Return the [x, y] coordinate for the center point of the cell that contains the specified text.  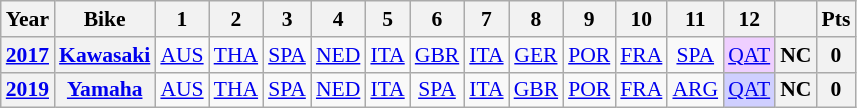
Bike [104, 19]
GER [536, 55]
Kawasaki [104, 55]
12 [749, 19]
2 [236, 19]
3 [287, 19]
8 [536, 19]
2017 [28, 55]
7 [486, 19]
4 [338, 19]
Pts [836, 19]
1 [182, 19]
5 [387, 19]
ARG [695, 90]
9 [589, 19]
11 [695, 19]
Year [28, 19]
Yamaha [104, 90]
2019 [28, 90]
6 [438, 19]
10 [641, 19]
